Extract the (x, y) coordinate from the center of the cell holding the provided text.  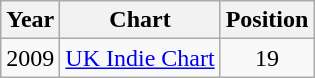
Position (267, 20)
Year (30, 20)
2009 (30, 58)
Chart (140, 20)
19 (267, 58)
UK Indie Chart (140, 58)
